Pinpoint the cell where the given text exists, returning its [X, Y] midpoint coordinate. 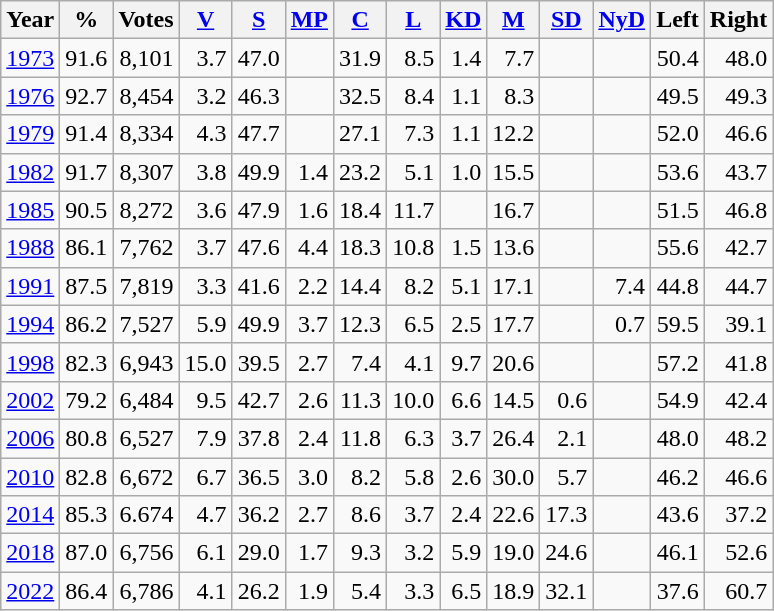
47.9 [258, 210]
11.8 [360, 438]
1988 [30, 248]
26.4 [514, 438]
57.2 [678, 362]
11.3 [360, 400]
2006 [30, 438]
2010 [30, 477]
8,334 [146, 134]
1.7 [309, 553]
3.6 [206, 210]
50.4 [678, 58]
36.2 [258, 515]
18.9 [514, 591]
7.7 [514, 58]
15.5 [514, 172]
37.2 [738, 515]
8.3 [514, 96]
8,101 [146, 58]
32.1 [566, 591]
39.1 [738, 324]
18.3 [360, 248]
47.0 [258, 58]
41.6 [258, 286]
43.7 [738, 172]
3.8 [206, 172]
48.2 [738, 438]
1979 [30, 134]
4.3 [206, 134]
2014 [30, 515]
Year [30, 20]
6,672 [146, 477]
87.5 [86, 286]
20.6 [514, 362]
85.3 [86, 515]
8,272 [146, 210]
52.0 [678, 134]
26.2 [258, 591]
23.2 [360, 172]
1.6 [309, 210]
92.7 [86, 96]
79.2 [86, 400]
7,819 [146, 286]
18.4 [360, 210]
60.7 [738, 591]
1.0 [464, 172]
9.5 [206, 400]
1994 [30, 324]
KD [464, 20]
8.6 [360, 515]
46.8 [738, 210]
87.0 [86, 553]
MP [309, 20]
2002 [30, 400]
27.1 [360, 134]
46.1 [678, 553]
53.6 [678, 172]
46.2 [678, 477]
7.3 [414, 134]
86.1 [86, 248]
11.7 [414, 210]
8,307 [146, 172]
10.8 [414, 248]
L [414, 20]
15.0 [206, 362]
59.5 [678, 324]
12.2 [514, 134]
41.8 [738, 362]
29.0 [258, 553]
32.5 [360, 96]
43.6 [678, 515]
Right [738, 20]
31.9 [360, 58]
17.7 [514, 324]
% [86, 20]
5.4 [360, 591]
4.7 [206, 515]
17.1 [514, 286]
14.4 [360, 286]
44.8 [678, 286]
7,762 [146, 248]
80.8 [86, 438]
22.6 [514, 515]
10.0 [414, 400]
7,527 [146, 324]
14.5 [514, 400]
1982 [30, 172]
V [206, 20]
2.5 [464, 324]
9.3 [360, 553]
Votes [146, 20]
SD [566, 20]
16.7 [514, 210]
42.4 [738, 400]
37.6 [678, 591]
1.5 [464, 248]
54.9 [678, 400]
30.0 [514, 477]
46.3 [258, 96]
86.4 [86, 591]
4.4 [309, 248]
82.3 [86, 362]
47.6 [258, 248]
5.8 [414, 477]
6.6 [464, 400]
37.8 [258, 438]
1985 [30, 210]
2018 [30, 553]
2022 [30, 591]
Left [678, 20]
0.6 [566, 400]
9.7 [464, 362]
6.1 [206, 553]
5.7 [566, 477]
8.4 [414, 96]
6,943 [146, 362]
12.3 [360, 324]
6,756 [146, 553]
6.674 [146, 515]
1.9 [309, 591]
6.3 [414, 438]
82.8 [86, 477]
52.6 [738, 553]
19.0 [514, 553]
49.5 [678, 96]
51.5 [678, 210]
47.7 [258, 134]
6,786 [146, 591]
91.6 [86, 58]
55.6 [678, 248]
2.2 [309, 286]
1976 [30, 96]
1973 [30, 58]
24.6 [566, 553]
17.3 [566, 515]
0.7 [622, 324]
3.0 [309, 477]
1991 [30, 286]
91.4 [86, 134]
6.7 [206, 477]
C [360, 20]
44.7 [738, 286]
13.6 [514, 248]
86.2 [86, 324]
39.5 [258, 362]
NyD [622, 20]
7.9 [206, 438]
2.1 [566, 438]
S [258, 20]
91.7 [86, 172]
6,484 [146, 400]
36.5 [258, 477]
90.5 [86, 210]
8.5 [414, 58]
8,454 [146, 96]
6,527 [146, 438]
1998 [30, 362]
M [514, 20]
49.3 [738, 96]
